Pinpoint the cell where the given text exists, returning its (X, Y) midpoint coordinate. 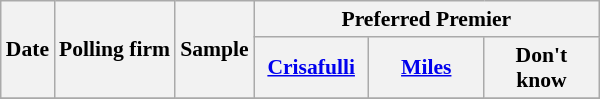
Sample (214, 50)
Date (28, 50)
Don't know (542, 68)
Crisafulli (312, 68)
Polling firm (114, 50)
Preferred Premier (426, 19)
Miles (426, 68)
